Provide the [x, y] coordinate of the cell's center where the given text is located.  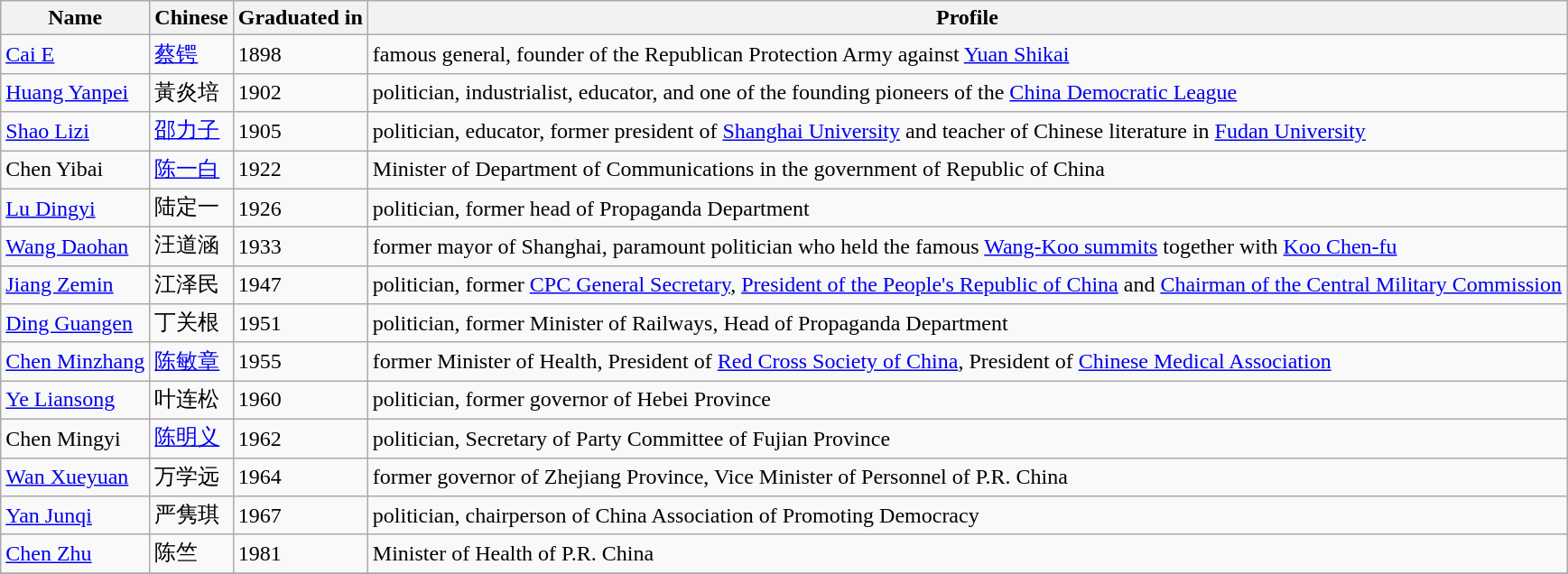
Lu Dingyi [76, 208]
politician, chairperson of China Association of Promoting Democracy [967, 516]
陈一白 [191, 170]
1967 [300, 516]
politician, former Minister of Railways, Head of Propaganda Department [967, 323]
Ye Liansong [76, 401]
严隽琪 [191, 516]
黃炎培 [191, 92]
Profile [967, 18]
Graduated in [300, 18]
Chen Minzhang [76, 361]
Chinese [191, 18]
陈明义 [191, 439]
1926 [300, 208]
1898 [300, 54]
Minister of Department of Communications in the government of Republic of China [967, 170]
1964 [300, 477]
Yan Junqi [76, 516]
politician, educator, former president of Shanghai University and teacher of Chinese literature in Fudan University [967, 132]
1962 [300, 439]
万学远 [191, 477]
陆定一 [191, 208]
1902 [300, 92]
Chen Mingyi [76, 439]
1905 [300, 132]
叶连松 [191, 401]
邵力子 [191, 132]
1922 [300, 170]
Ding Guangen [76, 323]
Chen Yibai [76, 170]
1947 [300, 285]
陈敏章 [191, 361]
politician, industrialist, educator, and one of the founding pioneers of the China Democratic League [967, 92]
汪道涵 [191, 247]
1960 [300, 401]
Huang Yanpei [76, 92]
former Minister of Health, President of Red Cross Society of China, President of Chinese Medical Association [967, 361]
Minister of Health of P.R. China [967, 554]
Wang Daohan [76, 247]
1955 [300, 361]
politician, Secretary of Party Committee of Fujian Province [967, 439]
1981 [300, 554]
Jiang Zemin [76, 285]
江泽民 [191, 285]
Chen Zhu [76, 554]
famous general, founder of the Republican Protection Army against Yuan Shikai [967, 54]
丁关根 [191, 323]
former governor of Zhejiang Province, Vice Minister of Personnel of P.R. China [967, 477]
politician, former head of Propaganda Department [967, 208]
1933 [300, 247]
Wan Xueyuan [76, 477]
陈竺 [191, 554]
politician, former governor of Hebei Province [967, 401]
former mayor of Shanghai, paramount politician who held the famous Wang-Koo summits together with Koo Chen-fu [967, 247]
1951 [300, 323]
蔡锷 [191, 54]
Name [76, 18]
Cai E [76, 54]
Shao Lizi [76, 132]
politician, former CPC General Secretary, President of the People's Republic of China and Chairman of the Central Military Commission [967, 285]
